Search for the cell housing the specified text and yield its (x, y) center coordinate. 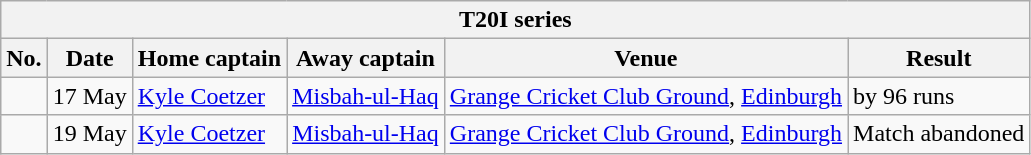
17 May (90, 96)
T20I series (516, 20)
Home captain (209, 58)
19 May (90, 134)
Match abandoned (939, 134)
by 96 runs (939, 96)
Venue (646, 58)
Away captain (366, 58)
No. (24, 58)
Result (939, 58)
Date (90, 58)
